Extract the [X, Y] coordinate from the center of the cell holding the provided text.  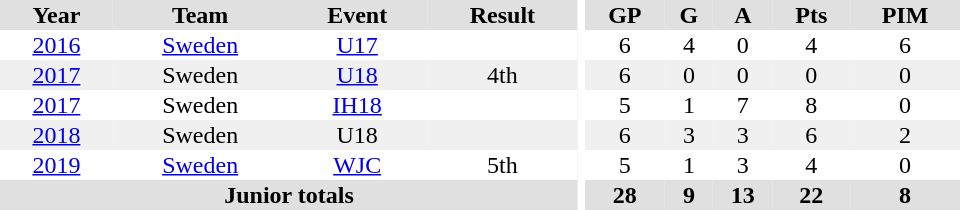
U17 [358, 45]
2016 [56, 45]
9 [689, 195]
Event [358, 15]
2 [905, 135]
G [689, 15]
WJC [358, 165]
Team [200, 15]
A [743, 15]
Year [56, 15]
Junior totals [289, 195]
IH18 [358, 105]
4th [502, 75]
PIM [905, 15]
2018 [56, 135]
Result [502, 15]
7 [743, 105]
2019 [56, 165]
22 [812, 195]
28 [625, 195]
GP [625, 15]
5th [502, 165]
Pts [812, 15]
13 [743, 195]
